Capture the cell that displays the provided text and extract its (X, Y) central coordinate. 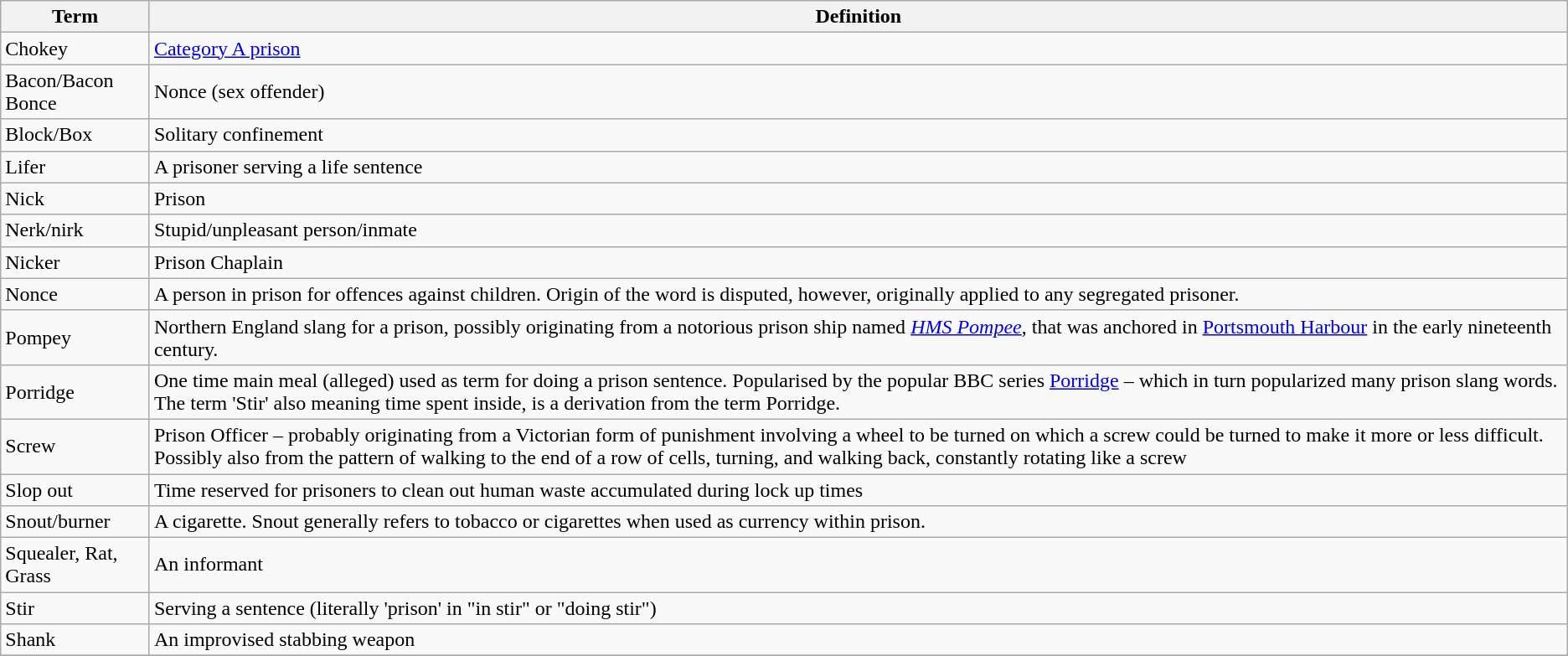
A prisoner serving a life sentence (858, 167)
Serving a sentence (literally 'prison' in "in stir" or "doing stir") (858, 608)
Pompey (75, 337)
Prison (858, 199)
Nonce (sex offender) (858, 92)
Category A prison (858, 49)
An informant (858, 565)
Squealer, Rat, Grass (75, 565)
Chokey (75, 49)
Porridge (75, 392)
Bacon/Bacon Bonce (75, 92)
A cigarette. Snout generally refers to tobacco or cigarettes when used as currency within prison. (858, 522)
Stir (75, 608)
Nicker (75, 262)
Term (75, 17)
Solitary confinement (858, 135)
A person in prison for offences against children. Origin of the word is disputed, however, originally applied to any segregated prisoner. (858, 294)
Prison Chaplain (858, 262)
Stupid/unpleasant person/inmate (858, 230)
Definition (858, 17)
Block/Box (75, 135)
Shank (75, 640)
An improvised stabbing weapon (858, 640)
Nonce (75, 294)
Slop out (75, 490)
Time reserved for prisoners to clean out human waste accumulated during lock up times (858, 490)
Nick (75, 199)
Screw (75, 446)
Nerk/nirk (75, 230)
Snout/burner (75, 522)
Lifer (75, 167)
